Pinpoint the cell where the given text exists, returning its (x, y) midpoint coordinate. 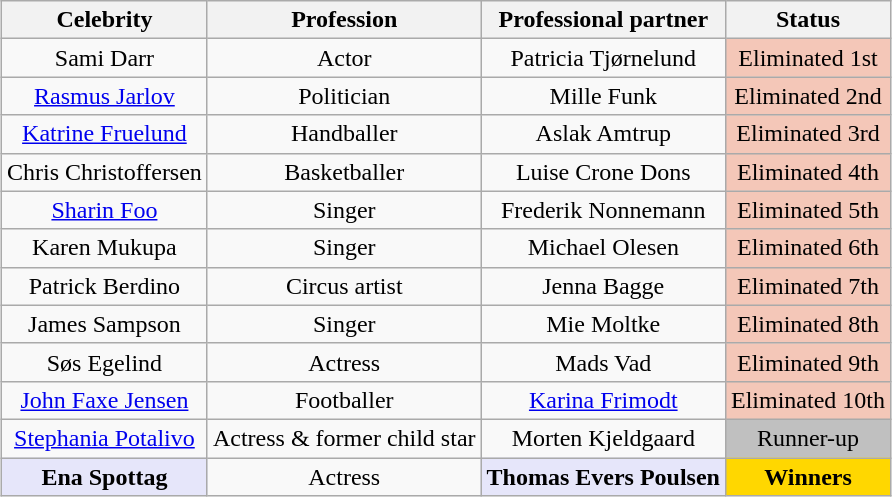
Karina Frimodt (603, 400)
Eliminated 7th (808, 286)
Sharin Foo (104, 210)
Karen Mukupa (104, 248)
Jenna Bagge (603, 286)
Stephania Potalivo (104, 438)
John Faxe Jensen (104, 400)
Runner-up (808, 438)
Winners (808, 477)
Frederik Nonnemann (603, 210)
Actress & former child star (344, 438)
Profession (344, 20)
Eliminated 3rd (808, 134)
Basketballer (344, 172)
Eliminated 1st (808, 58)
Ena Spottag (104, 477)
Rasmus Jarlov (104, 96)
Handballer (344, 134)
Søs Egelind (104, 362)
Eliminated 5th (808, 210)
Thomas Evers Poulsen (603, 477)
Circus artist (344, 286)
Aslak Amtrup (603, 134)
Patricia Tjørnelund (603, 58)
Actor (344, 58)
Chris Christoffersen (104, 172)
Katrine Fruelund (104, 134)
Mille Funk (603, 96)
Eliminated 9th (808, 362)
James Sampson (104, 324)
Status (808, 20)
Eliminated 8th (808, 324)
Celebrity (104, 20)
Mie Moltke (603, 324)
Eliminated 2nd (808, 96)
Michael Olesen (603, 248)
Luise Crone Dons (603, 172)
Eliminated 6th (808, 248)
Eliminated 4th (808, 172)
Mads Vad (603, 362)
Patrick Berdino (104, 286)
Footballer (344, 400)
Eliminated 10th (808, 400)
Morten Kjeldgaard (603, 438)
Politician (344, 96)
Professional partner (603, 20)
Sami Darr (104, 58)
